Find where the given text appears and provide that cell's center as (x, y) coordinate. 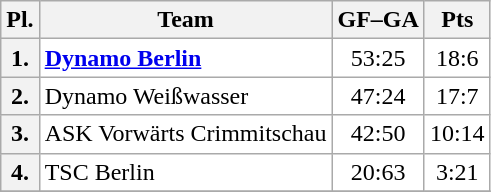
4. (20, 172)
TSC Berlin (186, 172)
18:6 (457, 58)
3. (20, 134)
10:14 (457, 134)
1. (20, 58)
Dynamo Weißwasser (186, 96)
ASK Vorwärts Crimmitschau (186, 134)
GF–GA (378, 20)
20:63 (378, 172)
47:24 (378, 96)
Dynamo Berlin (186, 58)
2. (20, 96)
3:21 (457, 172)
42:50 (378, 134)
53:25 (378, 58)
Pl. (20, 20)
Team (186, 20)
Pts (457, 20)
17:7 (457, 96)
